Capture the cell that displays the provided text and extract its (X, Y) central coordinate. 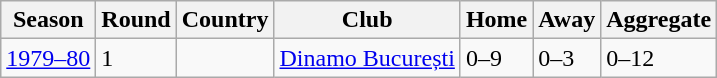
0–3 (567, 58)
1979–80 (48, 58)
0–12 (659, 58)
0–9 (496, 58)
Club (367, 20)
Aggregate (659, 20)
Away (567, 20)
Season (48, 20)
Round (136, 20)
1 (136, 58)
Dinamo București (367, 58)
Country (225, 20)
Home (496, 20)
